Pinpoint the cell where the given text exists, returning its [x, y] midpoint coordinate. 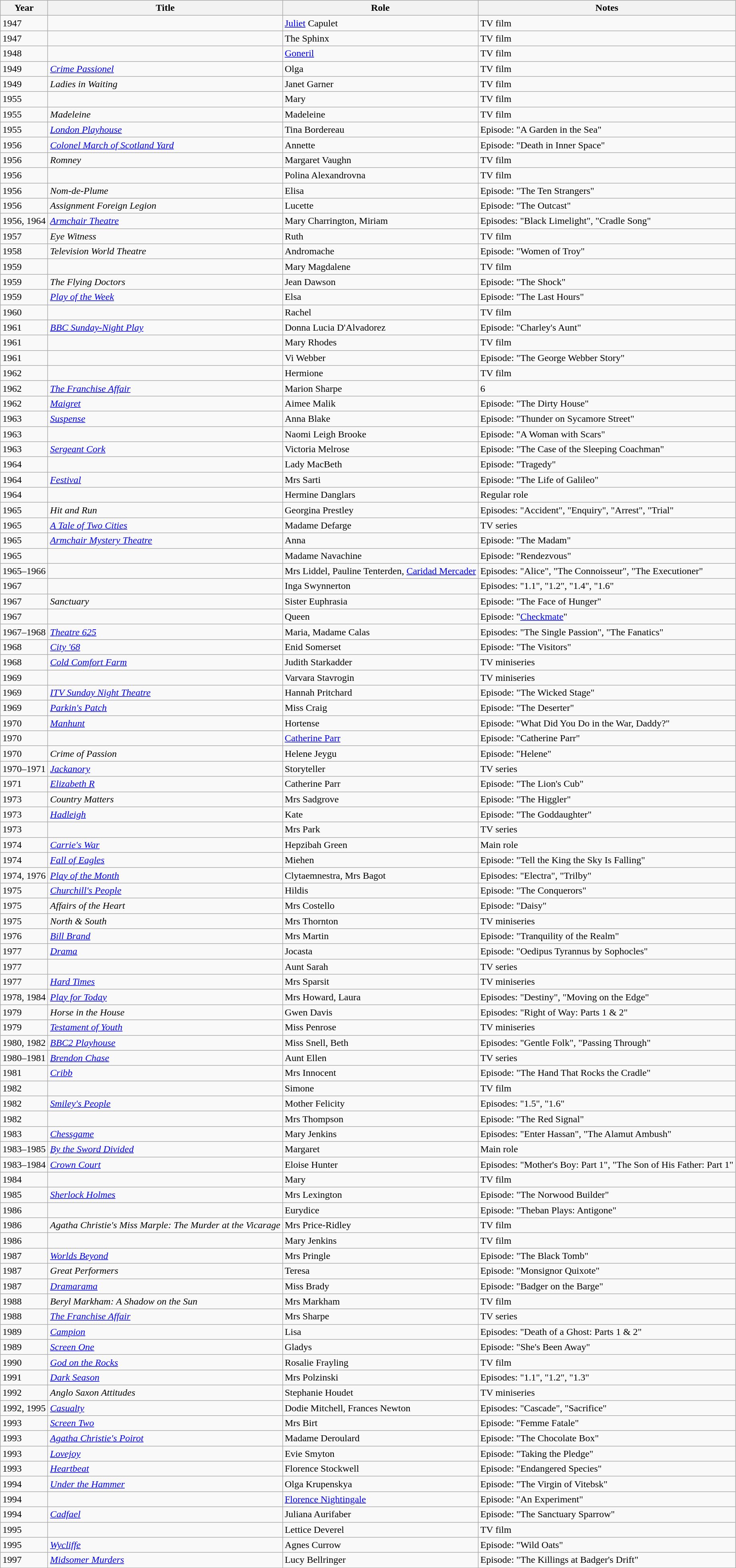
Episode: "The Wicked Stage" [607, 693]
Mother Felicity [381, 1103]
Churchill's People [166, 890]
Crime of Passion [166, 754]
Mrs Liddel, Pauline Tenterden, Caridad Mercader [381, 571]
Mrs Howard, Laura [381, 997]
Episode: "The Black Tomb" [607, 1256]
1980, 1982 [24, 1043]
Goneril [381, 54]
Mrs Thornton [381, 921]
Mrs Polzinski [381, 1377]
6 [607, 388]
Mary Magdalene [381, 267]
Episode: "The Deserter" [607, 708]
Sanctuary [166, 601]
Cadfael [166, 1514]
Bill Brand [166, 936]
Armchair Mystery Theatre [166, 541]
Jocasta [381, 952]
Episodes: "Mother's Boy: Part 1", "The Son of His Father: Part 1" [607, 1165]
Episodes: "Accident", "Enquiry", "Arrest", "Trial" [607, 510]
Simone [381, 1088]
Episode: "The Hand That Rocks the Cradle" [607, 1073]
1980–1981 [24, 1058]
Ruth [381, 236]
Gwen Davis [381, 1012]
Play for Today [166, 997]
Beryl Markham: A Shadow on the Sun [166, 1301]
Suspense [166, 419]
1992 [24, 1392]
Festival [166, 480]
BBC2 Playhouse [166, 1043]
1956, 1964 [24, 221]
Episode: "The Goddaughter" [607, 814]
Episode: "Charley's Aunt" [607, 327]
Hadleigh [166, 814]
Crown Court [166, 1165]
Notes [607, 8]
The Flying Doctors [166, 282]
1967–1968 [24, 632]
Episode: "The Outcast" [607, 206]
Episode: "The Dirty House" [607, 403]
London Playhouse [166, 130]
Dramarama [166, 1286]
Cold Comfort Farm [166, 662]
Episode: "Women of Troy" [607, 251]
Carrie's War [166, 845]
1948 [24, 54]
Episode: "A Garden in the Sea" [607, 130]
Juliana Aurifaber [381, 1514]
Inga Swynnerton [381, 586]
Madame Defarge [381, 525]
Andromache [381, 251]
Year [24, 8]
Nom-de-Plume [166, 191]
Play of the Month [166, 875]
Janet Garner [381, 84]
Hermione [381, 373]
Casualty [166, 1408]
Annette [381, 145]
Testament of Youth [166, 1027]
Drama [166, 952]
By the Sword Divided [166, 1149]
1976 [24, 936]
1960 [24, 312]
Evie Smyton [381, 1454]
Elizabeth R [166, 784]
Mary Charrington, Miriam [381, 221]
Horse in the House [166, 1012]
Miss Snell, Beth [381, 1043]
Great Performers [166, 1271]
Hit and Run [166, 510]
Florence Nightingale [381, 1499]
Maigret [166, 403]
Helene Jeygu [381, 754]
1985 [24, 1195]
Episode: "Taking the Pledge" [607, 1454]
Episode: "The Lion's Cub" [607, 784]
Cribb [166, 1073]
Crime Passionel [166, 69]
Kate [381, 814]
Teresa [381, 1271]
Episode: "The Virgin of Vitebsk" [607, 1484]
Episode: "The Chocolate Box" [607, 1438]
Juliet Capulet [381, 23]
Assignment Foreign Legion [166, 206]
Anglo Saxon Attitudes [166, 1392]
Episode: "Monsignor Quixote" [607, 1271]
Hannah Pritchard [381, 693]
Theatre 625 [166, 632]
Lucy Bellringer [381, 1560]
Olga Krupenskya [381, 1484]
Episode: "Thunder on Sycamore Street" [607, 419]
Screen Two [166, 1423]
Lisa [381, 1332]
Mrs Birt [381, 1423]
Midsomer Murders [166, 1560]
Maria, Madame Calas [381, 632]
Lettice Deverel [381, 1530]
Episodes: "Right of Way: Parts 1 & 2" [607, 1012]
Episode: "An Experiment" [607, 1499]
Episodes: "Gentle Folk", "Passing Through" [607, 1043]
Eloise Hunter [381, 1165]
Regular role [607, 495]
Episodes: "Death of a Ghost: Parts 1 & 2" [607, 1332]
Heartbeat [166, 1469]
Mrs Markham [381, 1301]
Chessgame [166, 1134]
Episode: "The Ten Strangers" [607, 191]
Episode: "The Last Hours" [607, 297]
Episodes: "The Single Passion", "The Fanatics" [607, 632]
Smiley's People [166, 1103]
Anna [381, 541]
Clytaemnestra, Mrs Bagot [381, 875]
Anna Blake [381, 419]
Parkin's Patch [166, 708]
Mrs Sparsit [381, 982]
Episode: "Femme Fatale" [607, 1423]
Episode: "Checkmate" [607, 616]
Mrs Innocent [381, 1073]
Episode: "The Norwood Builder" [607, 1195]
Armchair Theatre [166, 221]
Hortense [381, 723]
Miss Craig [381, 708]
Georgina Prestley [381, 510]
1957 [24, 236]
Marion Sharpe [381, 388]
BBC Sunday-Night Play [166, 327]
Victoria Melrose [381, 449]
Affairs of the Heart [166, 906]
Episode: "The Red Signal" [607, 1119]
Episode: "Daisy" [607, 906]
Episode: "The Life of Galileo" [607, 480]
Miehen [381, 860]
Eurydice [381, 1210]
Wycliffe [166, 1545]
Episode: "The Conquerors" [607, 890]
Gladys [381, 1347]
Mrs Sadgrove [381, 799]
Mary Rhodes [381, 343]
1990 [24, 1362]
Rachel [381, 312]
City '68 [166, 647]
Episodes: "1.1", "1.2", "1.3" [607, 1377]
Agatha Christie's Poirot [166, 1438]
Naomi Leigh Brooke [381, 434]
North & South [166, 921]
Episodes: "Enter Hassan", "The Alamut Ambush" [607, 1134]
Episode: "The Visitors" [607, 647]
Campion [166, 1332]
Mrs Costello [381, 906]
Episode: "The Killings at Badger's Drift" [607, 1560]
Lady MacBeth [381, 465]
Donna Lucia D'Alvadorez [381, 327]
Episode: "Theban Plays: Antigone" [607, 1210]
Madame Navachine [381, 556]
Episode: "Tragedy" [607, 465]
Worlds Beyond [166, 1256]
1984 [24, 1180]
ITV Sunday Night Theatre [166, 693]
Episodes: "Electra", "Trilby" [607, 875]
Enid Somerset [381, 647]
Episode: "The Sanctuary Sparrow" [607, 1514]
Episodes: "Black Limelight", "Cradle Song" [607, 221]
Episode: "The Higgler" [607, 799]
1978, 1984 [24, 997]
Episode: "What Did You Do in the War, Daddy?" [607, 723]
Elisa [381, 191]
Miss Brady [381, 1286]
Margaret [381, 1149]
Aunt Sarah [381, 967]
The Sphinx [381, 38]
1981 [24, 1073]
Episode: "The Face of Hunger" [607, 601]
Colonel March of Scotland Yard [166, 145]
Episode: "The Madam" [607, 541]
Play of the Week [166, 297]
Polina Alexandrovna [381, 175]
Sister Euphrasia [381, 601]
Mrs Sharpe [381, 1317]
1965–1966 [24, 571]
Sherlock Holmes [166, 1195]
Lovejoy [166, 1454]
Dodie Mitchell, Frances Newton [381, 1408]
Episode: "Tranquility of the Realm" [607, 936]
Episode: "The George Webber Story" [607, 358]
Episodes: "Alice", "The Connoisseur", "The Executioner" [607, 571]
1992, 1995 [24, 1408]
Judith Starkadder [381, 662]
Sergeant Cork [166, 449]
Olga [381, 69]
Queen [381, 616]
Episode: "The Shock" [607, 282]
Episode: "Badger on the Barge" [607, 1286]
1983–1984 [24, 1165]
Episode: "Rendezvous" [607, 556]
Episode: "Death in Inner Space" [607, 145]
Episodes: "1.1", "1.2", "1.4", "1.6" [607, 586]
1983–1985 [24, 1149]
Hard Times [166, 982]
God on the Rocks [166, 1362]
Screen One [166, 1347]
Mrs Sarti [381, 480]
Ladies in Waiting [166, 84]
Mrs Price-Ridley [381, 1225]
Title [166, 8]
Eye Witness [166, 236]
Episode: "She's Been Away" [607, 1347]
1971 [24, 784]
Episode: "Catherine Parr" [607, 738]
Madame Deroulard [381, 1438]
Romney [166, 160]
Agatha Christie's Miss Marple: The Murder at the Vicarage [166, 1225]
Manhunt [166, 723]
Storyteller [381, 769]
Country Matters [166, 799]
Fall of Eagles [166, 860]
Episode: "Endangered Species" [607, 1469]
Miss Penrose [381, 1027]
Episode: "Oedipus Tyrannus by Sophocles" [607, 952]
Episode: "Wild Oats" [607, 1545]
1997 [24, 1560]
1974, 1976 [24, 875]
Dark Season [166, 1377]
Brendon Chase [166, 1058]
Florence Stockwell [381, 1469]
Jean Dawson [381, 282]
Mrs Thompson [381, 1119]
Agnes Currow [381, 1545]
Rosalie Frayling [381, 1362]
Aunt Ellen [381, 1058]
Episode: "A Woman with Scars" [607, 434]
Under the Hammer [166, 1484]
Vi Webber [381, 358]
Hermine Danglars [381, 495]
1991 [24, 1377]
Role [381, 8]
Television World Theatre [166, 251]
Stephanie Houdet [381, 1392]
Episode: "The Case of the Sleeping Coachman" [607, 449]
1983 [24, 1134]
Episode: "Tell the King the Sky Is Falling" [607, 860]
Episode: "Helene" [607, 754]
Hildis [381, 890]
Hepzibah Green [381, 845]
1970–1971 [24, 769]
A Tale of Two Cities [166, 525]
Mrs Pringle [381, 1256]
Episodes: "Destiny", "Moving on the Edge" [607, 997]
Jackanory [166, 769]
Tina Bordereau [381, 130]
Mrs Martin [381, 936]
Episodes: "1.5", "1.6" [607, 1103]
Mrs Park [381, 830]
Episodes: "Cascade", "Sacrifice" [607, 1408]
Varvara Stavrogin [381, 678]
Elsa [381, 297]
Mrs Lexington [381, 1195]
1958 [24, 251]
Aimee Malik [381, 403]
Margaret Vaughn [381, 160]
Lucette [381, 206]
